Determine the (X, Y) coordinate at the center of the cell enclosing the given text.  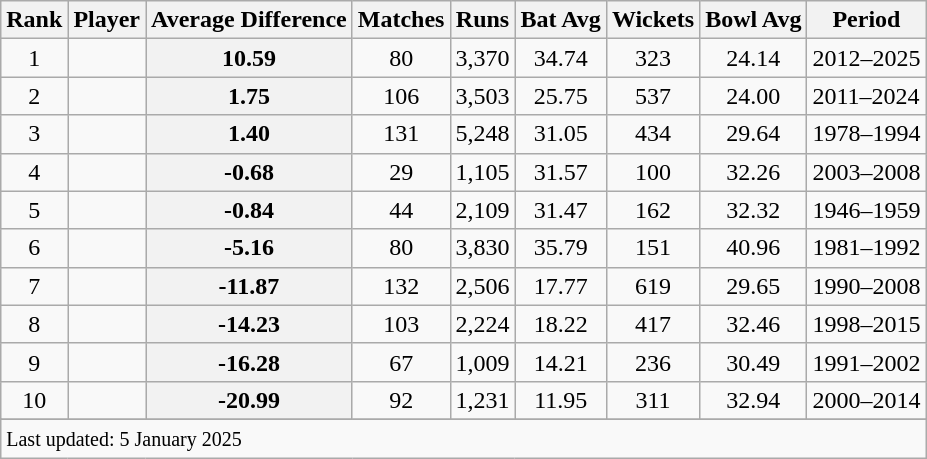
1978–1994 (866, 134)
7 (34, 286)
1 (34, 58)
537 (652, 96)
17.77 (560, 286)
5,248 (482, 134)
Bat Avg (560, 20)
1991–2002 (866, 362)
31.05 (560, 134)
-0.68 (250, 172)
10 (34, 400)
40.96 (754, 248)
2,109 (482, 210)
1,009 (482, 362)
2000–2014 (866, 400)
9 (34, 362)
Rank (34, 20)
-20.99 (250, 400)
-11.87 (250, 286)
31.47 (560, 210)
2012–2025 (866, 58)
Last updated: 5 January 2025 (464, 438)
619 (652, 286)
10.59 (250, 58)
6 (34, 248)
Period (866, 20)
1981–1992 (866, 248)
3,503 (482, 96)
11.95 (560, 400)
311 (652, 400)
100 (652, 172)
Runs (482, 20)
35.79 (560, 248)
1,105 (482, 172)
18.22 (560, 324)
3 (34, 134)
-16.28 (250, 362)
417 (652, 324)
67 (401, 362)
3,830 (482, 248)
4 (34, 172)
132 (401, 286)
29.65 (754, 286)
131 (401, 134)
-14.23 (250, 324)
434 (652, 134)
Bowl Avg (754, 20)
323 (652, 58)
2,224 (482, 324)
5 (34, 210)
2 (34, 96)
1946–1959 (866, 210)
162 (652, 210)
8 (34, 324)
32.94 (754, 400)
1998–2015 (866, 324)
236 (652, 362)
32.32 (754, 210)
Player (107, 20)
103 (401, 324)
29 (401, 172)
30.49 (754, 362)
151 (652, 248)
24.14 (754, 58)
32.26 (754, 172)
-0.84 (250, 210)
Wickets (652, 20)
1990–2008 (866, 286)
92 (401, 400)
29.64 (754, 134)
1,231 (482, 400)
14.21 (560, 362)
2003–2008 (866, 172)
Average Difference (250, 20)
34.74 (560, 58)
44 (401, 210)
24.00 (754, 96)
106 (401, 96)
31.57 (560, 172)
-5.16 (250, 248)
2,506 (482, 286)
25.75 (560, 96)
1.75 (250, 96)
32.46 (754, 324)
1.40 (250, 134)
2011–2024 (866, 96)
Matches (401, 20)
3,370 (482, 58)
